Determine the [X, Y] coordinate at the center of the cell enclosing the given text.  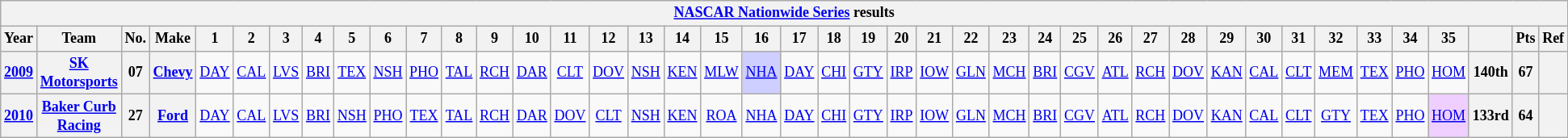
Team [79, 39]
34 [1410, 39]
21 [935, 39]
No. [136, 39]
6 [388, 39]
MLW [722, 73]
18 [834, 39]
24 [1045, 39]
17 [799, 39]
28 [1189, 39]
Make [173, 39]
20 [901, 39]
07 [136, 73]
22 [971, 39]
ROA [722, 116]
2010 [19, 116]
13 [646, 39]
30 [1264, 39]
Year [19, 39]
15 [722, 39]
3 [286, 39]
Pts [1526, 39]
Baker Curb Racing [79, 116]
29 [1226, 39]
8 [459, 39]
67 [1526, 73]
12 [609, 39]
Chevy [173, 73]
4 [318, 39]
19 [869, 39]
5 [352, 39]
23 [1009, 39]
14 [682, 39]
140th [1490, 73]
NASCAR Nationwide Series results [785, 13]
32 [1336, 39]
35 [1449, 39]
Ford [173, 116]
SK Motorsports [79, 73]
2009 [19, 73]
9 [495, 39]
33 [1374, 39]
7 [425, 39]
Ref [1553, 39]
16 [761, 39]
26 [1115, 39]
133rd [1490, 116]
25 [1080, 39]
11 [570, 39]
31 [1298, 39]
64 [1526, 116]
MEM [1336, 73]
1 [215, 39]
2 [252, 39]
10 [531, 39]
